Output the [X, Y] coordinate of the center of the cell containing the given text.  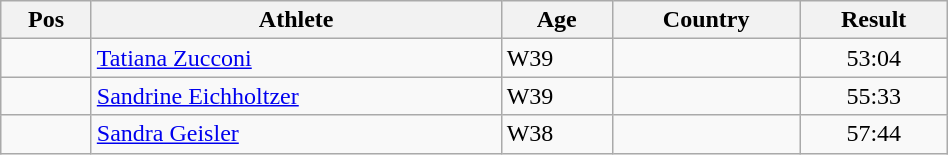
Pos [46, 20]
Tatiana Zucconi [296, 58]
Athlete [296, 20]
W38 [556, 134]
55:33 [874, 96]
Sandrine Eichholtzer [296, 96]
57:44 [874, 134]
Result [874, 20]
Country [706, 20]
Sandra Geisler [296, 134]
Age [556, 20]
53:04 [874, 58]
